Extract the [x, y] coordinate from the center of the cell holding the provided text.  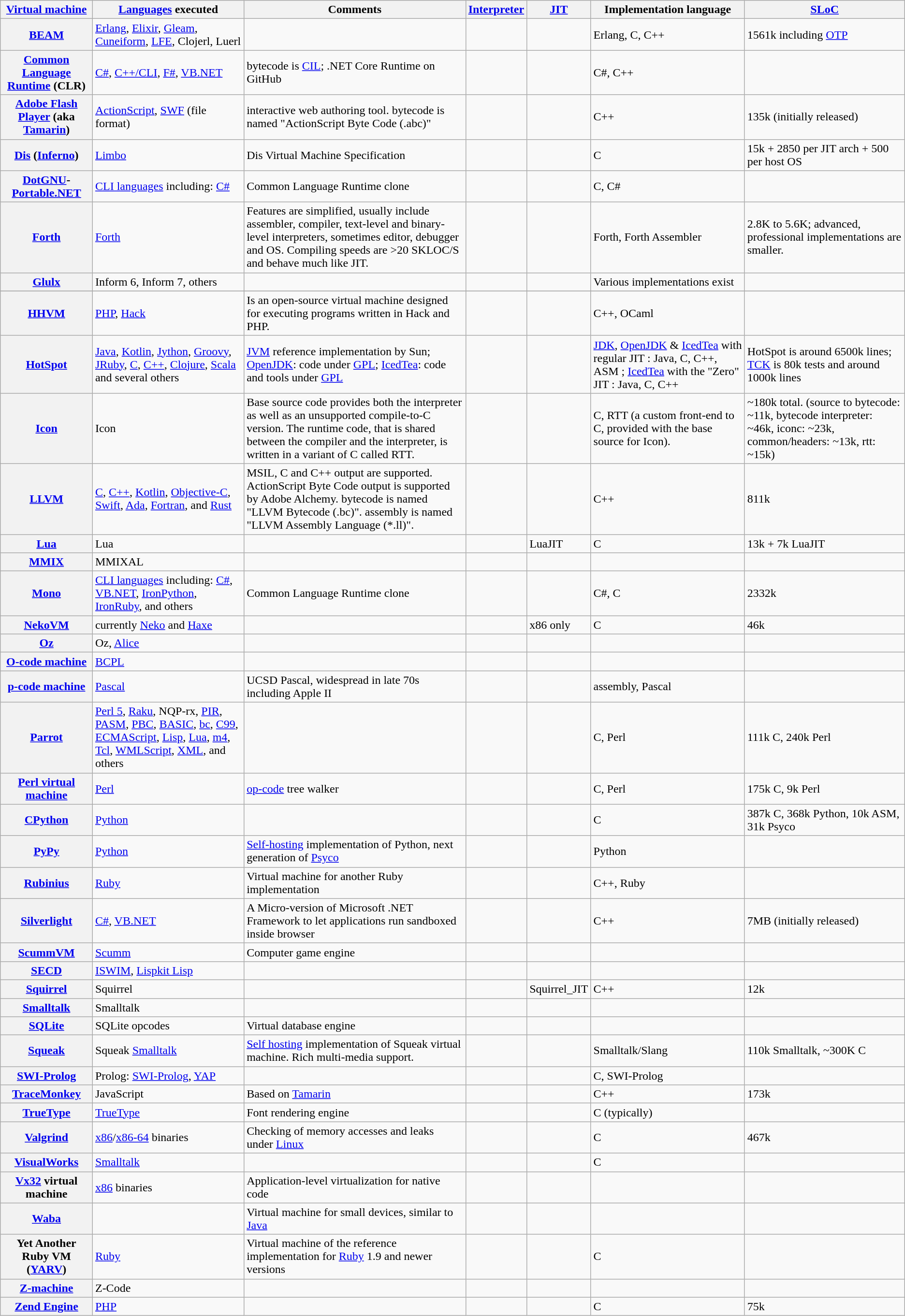
SECD [46, 970]
Font rendering engine [355, 1113]
175k C, 9k Perl [825, 789]
MMIXAL [168, 562]
bytecode is CIL; .NET Core Runtime on GitHub [355, 72]
O-code machine [46, 662]
HHVM [46, 313]
Silverlight [46, 921]
Dis (Inferno) [46, 155]
JIT [559, 10]
CPython [46, 820]
Perl 5, Raku, NQP-rx, PIR, PASM, PBC, BASIC, bc, C99, ECMAScript, Lisp, Lua, m4, Tcl, WMLScript, XML, and others [168, 738]
C++, Ruby [668, 882]
Erlang, C, C++ [668, 35]
Self hosting implementation of Squeak virtual machine. Rich multi-media support. [355, 1051]
HotSpot is around 6500k lines; TCK is 80k tests and around 1000k lines [825, 364]
Parrot [46, 738]
1561k including OTP [825, 35]
Smalltalk/Slang [668, 1051]
op-code tree walker [355, 789]
Perl virtual machine [46, 789]
Common Language Runtime (CLR) [46, 72]
LLVM [46, 499]
Prolog: SWI-Prolog, YAP [168, 1076]
Interpreter [496, 10]
Based on Tamarin [355, 1094]
x86 binaries [168, 1187]
JVM reference implementation by Sun; OpenJDK: code under GPL; IcedTea: code and tools under GPL [355, 364]
Dis Virtual Machine Specification [355, 155]
Perl [168, 789]
PyPy [46, 852]
ActionScript, SWF (file format) [168, 117]
Is an open-source virtual machine designed for executing programs written in Hack and PHP. [355, 313]
Adobe Flash Player (aka Tamarin) [46, 117]
Comments [355, 10]
currently Neko and Haxe [168, 625]
173k [825, 1094]
p-code machine [46, 686]
Virtual database engine [355, 1026]
PHP, Hack [168, 313]
Erlang, Elixir, Gleam, Cuneiform, LFE, Clojerl, Luerl [168, 35]
Virtual machine for small devices, similar to Java [355, 1219]
Various implementations exist [668, 282]
Mono [46, 593]
BEAM [46, 35]
C, C# [668, 187]
C++, OCaml [668, 313]
C, SWI-Prolog [668, 1076]
JDK, OpenJDK & IcedTea with regular JIT : Java, C, C++, ASM ; IcedTea with the "Zero" JIT : Java, C, C++ [668, 364]
Pascal [168, 686]
C#, C++ [668, 72]
Application-level virtualization for native code [355, 1187]
110k Smalltalk, ~300K C [825, 1051]
ScummVM [46, 952]
Glulx [46, 282]
Oz [46, 643]
VisualWorks [46, 1162]
LuaJIT [559, 544]
Zend Engine [46, 1306]
Squirrel_JIT [559, 989]
~180k total. (source to bytecode: ~11k, bytecode interpreter: ~46k, iconc: ~23k, common/headers: ~13k, rtt: ~15k) [825, 428]
CLI languages including: C#, VB.NET, IronPython, IronRuby, and others [168, 593]
135k (initially released) [825, 117]
C#, VB.NET [168, 921]
Java, Kotlin, Jython, Groovy, JRuby, C, C++, Clojure, Scala and several others [168, 364]
SWI-Prolog [46, 1076]
2.8K to 5.6K; advanced, professional implementations are smaller. [825, 237]
Vx32 virtual machine [46, 1187]
111k C, 240k Perl [825, 738]
Valgrind [46, 1138]
DotGNU-Portable.NET [46, 187]
C, RTT (a custom front-end to C, provided with the base source for Icon). [668, 428]
Z-Code [168, 1288]
HotSpot [46, 364]
Self-hosting implementation of Python, next generation of Psyco [355, 852]
7MB (initially released) [825, 921]
387k C, 368k Python, 10k ASM, 31k Psyco [825, 820]
BCPL [168, 662]
C#, C++/CLI, F#, VB.NET [168, 72]
Forth, Forth Assembler [668, 237]
Squeak [46, 1051]
Z-machine [46, 1288]
15k + 2850 per JIT arch + 500 per host OS [825, 155]
Rubinius [46, 882]
A Micro-version of Microsoft .NET Framework to let applications run sandboxed inside browser [355, 921]
SQLite opcodes [168, 1026]
Virtual machine [46, 10]
UCSD Pascal, widespread in late 70s including Apple II [355, 686]
Computer game engine [355, 952]
Inform 6, Inform 7, others [168, 282]
SLoC [825, 10]
Squeak Smalltalk [168, 1051]
46k [825, 625]
CLI languages including: C# [168, 187]
75k [825, 1306]
Implementation language [668, 10]
Limbo [168, 155]
Languages executed [168, 10]
2332k [825, 593]
Oz, Alice [168, 643]
13k + 7k LuaJIT [825, 544]
12k [825, 989]
Virtual machine for another Ruby implementation [355, 882]
C#, C [668, 593]
467k [825, 1138]
C, C++, Kotlin, Objective-C, Swift, Ada, Fortran, and Rust [168, 499]
Waba [46, 1219]
TraceMonkey [46, 1094]
interactive web authoring tool. bytecode is named "ActionScript Byte Code (.abc)" [355, 117]
Yet Another Ruby VM (YARV) [46, 1257]
C (typically) [668, 1113]
SQLite [46, 1026]
ISWIM, Lispkit Lisp [168, 970]
PHP [168, 1306]
Scumm [168, 952]
Virtual machine of the reference implementation for Ruby 1.9 and newer versions [355, 1257]
assembly, Pascal [668, 686]
x86 only [559, 625]
MMIX [46, 562]
JavaScript [168, 1094]
NekoVM [46, 625]
x86/x86-64 binaries [168, 1138]
Checking of memory accesses and leaks under Linux [355, 1138]
811k [825, 499]
